Identify which cell holds the provided text, then report its [X, Y] central coordinate. 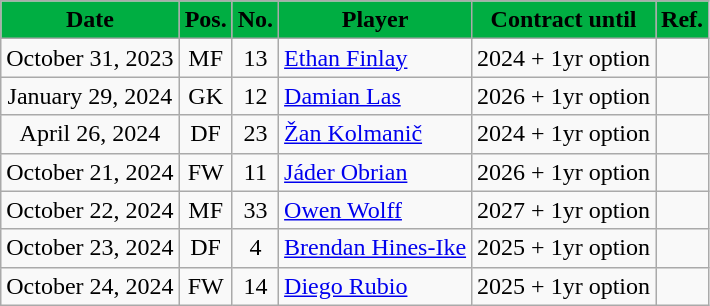
GK [206, 96]
Damian Las [376, 96]
October 31, 2023 [90, 58]
12 [255, 96]
Date [90, 20]
October 22, 2024 [90, 210]
Player [376, 20]
Jáder Obrian [376, 172]
No. [255, 20]
Žan Kolmanič [376, 134]
Pos. [206, 20]
13 [255, 58]
January 29, 2024 [90, 96]
4 [255, 248]
Owen Wolff [376, 210]
11 [255, 172]
Contract until [564, 20]
October 21, 2024 [90, 172]
October 24, 2024 [90, 286]
Brendan Hines-Ike [376, 248]
Ref. [682, 20]
2027 + 1yr option [564, 210]
October 23, 2024 [90, 248]
April 26, 2024 [90, 134]
14 [255, 286]
Diego Rubio [376, 286]
23 [255, 134]
Ethan Finlay [376, 58]
33 [255, 210]
